For the text-containing cell, return its midpoint in [X, Y] coordinate format. 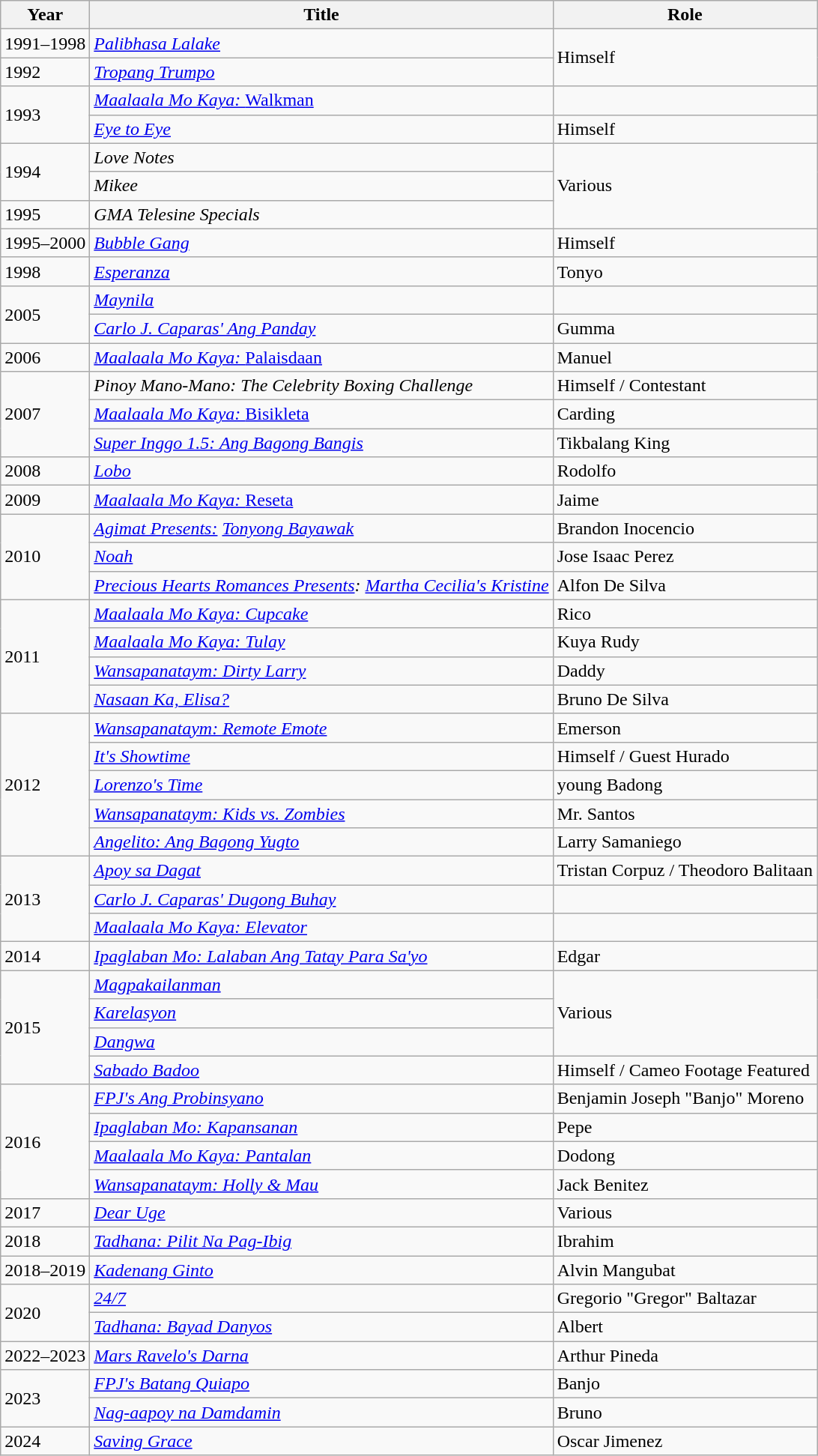
Maalaala Mo Kaya: Tulay [321, 642]
1992 [45, 72]
2006 [45, 357]
Tonyo [685, 271]
Maalaala Mo Kaya: Cupcake [321, 614]
2007 [45, 414]
Maalaala Mo Kaya: Elevator [321, 928]
2005 [45, 314]
Dodong [685, 1156]
Jaime [685, 500]
Tristan Corpuz / Theodoro Balitaan [685, 871]
Alfon De Silva [685, 585]
Esperanza [321, 271]
Larry Samaniego [685, 842]
Rico [685, 614]
Wansapanataym: Remote Emote [321, 728]
Title [321, 15]
Noah [321, 557]
2012 [45, 785]
Pinoy Mano-Mano: The Celebrity Boxing Challenge [321, 386]
Daddy [685, 671]
2022–2023 [45, 1356]
Mikee [321, 186]
Carding [685, 414]
Tadhana: Pilit Na Pag-Ibig [321, 1241]
Nag-aapoy na Damdamin [321, 1413]
2024 [45, 1441]
Precious Hearts Romances Presents: Martha Cecilia's Kristine [321, 585]
Nasaan Ka, Elisa? [321, 699]
2014 [45, 956]
Himself / Cameo Footage Featured [685, 1070]
Jose Isaac Perez [685, 557]
Mars Ravelo's Darna [321, 1356]
Benjamin Joseph "Banjo" Moreno [685, 1099]
Kadenang Ginto [321, 1270]
1995–2000 [45, 243]
Tadhana: Bayad Danyos [321, 1327]
Angelito: Ang Bagong Yugto [321, 842]
Sabado Badoo [321, 1070]
Albert [685, 1327]
Love Notes [321, 157]
2018–2019 [45, 1270]
Oscar Jimenez [685, 1441]
1991–1998 [45, 43]
Tropang Trumpo [321, 72]
Maalaala Mo Kaya: Pantalan [321, 1156]
2011 [45, 656]
Dear Uge [321, 1212]
Maynila [321, 300]
Karelasyon [321, 1013]
Super Inggo 1.5: Ang Bagong Bangis [321, 443]
Palibhasa Lalake [321, 43]
Lorenzo's Time [321, 785]
Kuya Rudy [685, 642]
2023 [45, 1398]
Mr. Santos [685, 813]
Jack Benitez [685, 1184]
Edgar [685, 956]
FPJ's Ang Probinsyano [321, 1099]
Rodolfo [685, 471]
Saving Grace [321, 1441]
Gregorio "Gregor" Baltazar [685, 1299]
2016 [45, 1141]
2020 [45, 1313]
1993 [45, 115]
Role [685, 15]
It's Showtime [321, 756]
Himself / Guest Hurado [685, 756]
Emerson [685, 728]
Agimat Presents: Tonyong Bayawak [321, 528]
Wansapanataym: Kids vs. Zombies [321, 813]
Year [45, 15]
Gumma [685, 328]
1994 [45, 172]
Magpakailanman [321, 985]
2009 [45, 500]
Apoy sa Dagat [321, 871]
Alvin Mangubat [685, 1270]
Bubble Gang [321, 243]
Wansapanataym: Holly & Mau [321, 1184]
Manuel [685, 357]
Ipaglaban Mo: Lalaban Ang Tatay Para Sa'yo [321, 956]
Tikbalang King [685, 443]
Lobo [321, 471]
Maalaala Mo Kaya: Bisikleta [321, 414]
1998 [45, 271]
Wansapanataym: Dirty Larry [321, 671]
Banjo [685, 1384]
24/7 [321, 1299]
Himself / Contestant [685, 386]
2013 [45, 899]
Maalaala Mo Kaya: Reseta [321, 500]
2008 [45, 471]
2018 [45, 1241]
Arthur Pineda [685, 1356]
Bruno [685, 1413]
Bruno De Silva [685, 699]
1995 [45, 214]
2010 [45, 557]
Maalaala Mo Kaya: Palaisdaan [321, 357]
GMA Telesine Specials [321, 214]
Brandon Inocencio [685, 528]
Pepe [685, 1127]
young Badong [685, 785]
Carlo J. Caparas' Ang Panday [321, 328]
Ipaglaban Mo: Kapansanan [321, 1127]
Ibrahim [685, 1241]
Carlo J. Caparas' Dugong Buhay [321, 899]
FPJ's Batang Quiapo [321, 1384]
Maalaala Mo Kaya: Walkman [321, 100]
2017 [45, 1212]
Dangwa [321, 1042]
2015 [45, 1027]
Eye to Eye [321, 129]
